Provide the [x, y] coordinate of the cell's center where the given text is located.  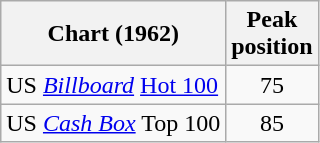
US Cash Box Top 100 [114, 123]
Chart (1962) [114, 34]
US Billboard Hot 100 [114, 85]
85 [272, 123]
Peakposition [272, 34]
75 [272, 85]
